Return the [x, y] coordinate for the center point of the cell that contains the specified text.  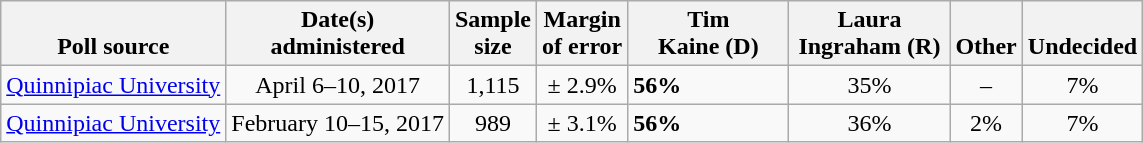
2% [986, 123]
April 6–10, 2017 [338, 85]
– [986, 85]
Samplesize [492, 34]
± 2.9% [582, 85]
TimKaine (D) [708, 34]
Undecided [1082, 34]
36% [870, 123]
LauraIngraham (R) [870, 34]
1,115 [492, 85]
Poll source [114, 34]
Other [986, 34]
989 [492, 123]
February 10–15, 2017 [338, 123]
± 3.1% [582, 123]
Date(s)administered [338, 34]
35% [870, 85]
Marginof error [582, 34]
